Provide the (X, Y) coordinate of the cell's center where the given text is located.  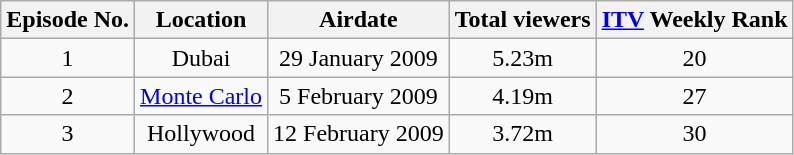
Hollywood (202, 134)
Airdate (359, 20)
29 January 2009 (359, 58)
12 February 2009 (359, 134)
3.72m (522, 134)
ITV Weekly Rank (694, 20)
4.19m (522, 96)
5.23m (522, 58)
Total viewers (522, 20)
3 (68, 134)
30 (694, 134)
1 (68, 58)
2 (68, 96)
5 February 2009 (359, 96)
Monte Carlo (202, 96)
20 (694, 58)
Location (202, 20)
Dubai (202, 58)
27 (694, 96)
Episode No. (68, 20)
